Identify which cell holds the provided text, then report its (X, Y) central coordinate. 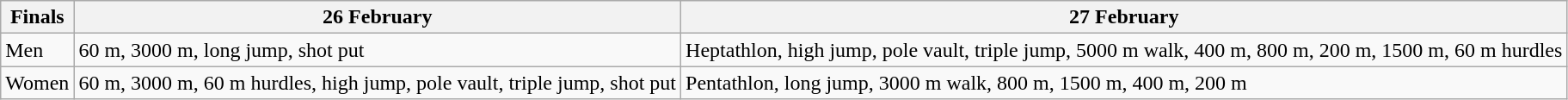
Men (38, 50)
Heptathlon, high jump, pole vault, triple jump, 5000 m walk, 400 m, 800 m, 200 m, 1500 m, 60 m hurdles (1124, 50)
60 m, 3000 m, 60 m hurdles, high jump, pole vault, triple jump, shot put (378, 83)
60 m, 3000 m, long jump, shot put (378, 50)
26 February (378, 17)
Finals (38, 17)
27 February (1124, 17)
Women (38, 83)
Pentathlon, long jump, 3000 m walk, 800 m, 1500 m, 400 m, 200 m (1124, 83)
